Return (x, y) of the center of cell containing provided text 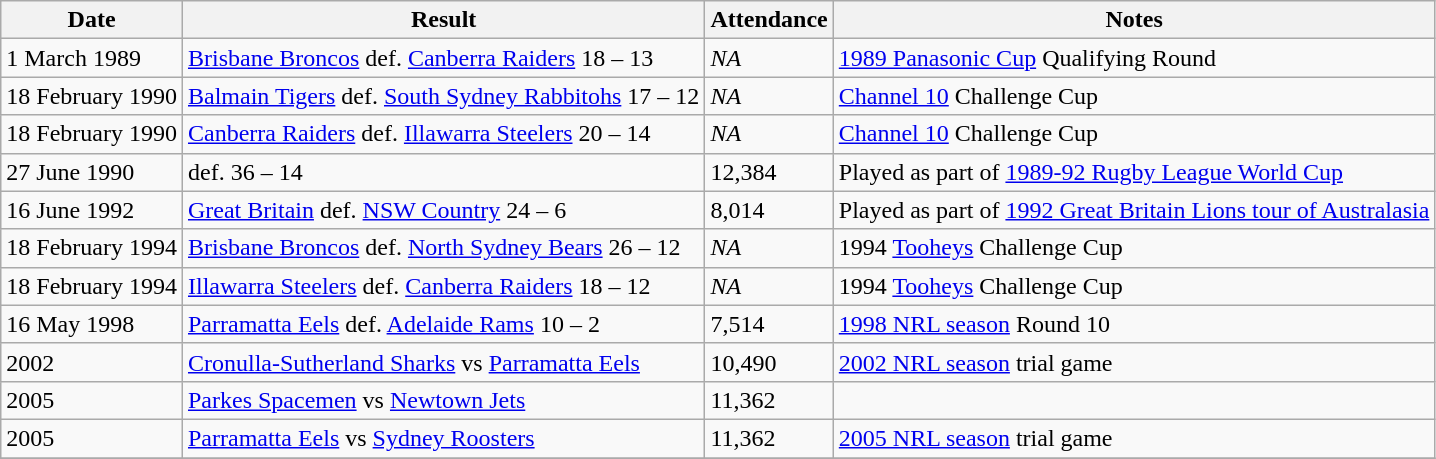
1998 NRL season Round 10 (1134, 324)
Parkes Spacemen vs Newtown Jets (443, 400)
Brisbane Broncos def. Canberra Raiders 18 – 13 (443, 58)
Great Britain def. NSW Country 24 – 6 (443, 210)
Result (443, 20)
16 June 1992 (92, 210)
Brisbane Broncos def. North Sydney Bears 26 – 12 (443, 248)
Played as part of 1992 Great Britain Lions tour of Australasia (1134, 210)
Played as part of 1989-92 Rugby League World Cup (1134, 172)
Parramatta Eels def. Adelaide Rams 10 – 2 (443, 324)
Cronulla-Sutherland Sharks vs Parramatta Eels (443, 362)
Attendance (769, 20)
1989 Panasonic Cup Qualifying Round (1134, 58)
2005 NRL season trial game (1134, 438)
8,014 (769, 210)
Parramatta Eels vs Sydney Roosters (443, 438)
def. 36 – 14 (443, 172)
7,514 (769, 324)
Canberra Raiders def. Illawarra Steelers 20 – 14 (443, 134)
Date (92, 20)
27 June 1990 (92, 172)
2002 (92, 362)
Illawarra Steelers def. Canberra Raiders 18 – 12 (443, 286)
1 March 1989 (92, 58)
16 May 1998 (92, 324)
Notes (1134, 20)
12,384 (769, 172)
2002 NRL season trial game (1134, 362)
10,490 (769, 362)
Balmain Tigers def. South Sydney Rabbitohs 17 – 12 (443, 96)
